Search for the cell housing the specified text and yield its [x, y] center coordinate. 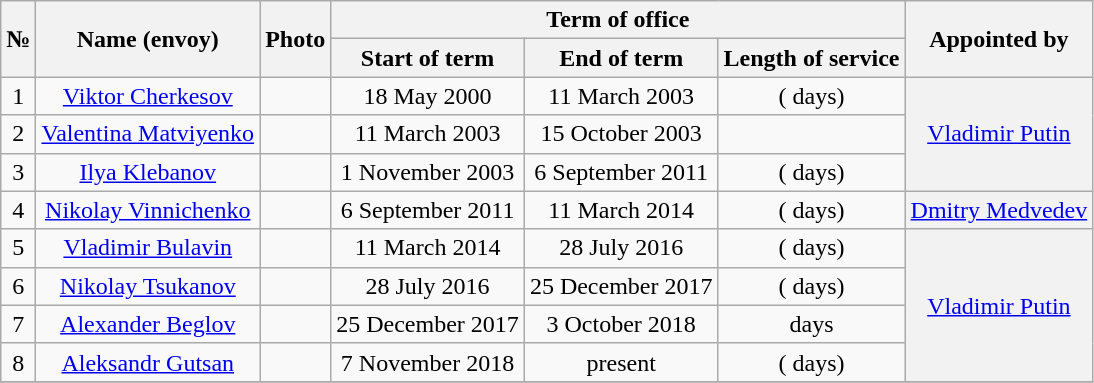
Name (envoy) [148, 39]
2 [18, 134]
6 [18, 286]
№ [18, 39]
15 October 2003 [621, 134]
Valentina Matviyenko [148, 134]
Start of term [428, 58]
1 November 2003 [428, 172]
7 November 2018 [428, 362]
Vladimir Bulavin [148, 248]
5 [18, 248]
End of term [621, 58]
Ilya Klebanov [148, 172]
Appointed by [999, 39]
days [812, 324]
Length of service [812, 58]
18 May 2000 [428, 96]
Alexander Beglov [148, 324]
3 [18, 172]
4 [18, 210]
7 [18, 324]
Nikolay Tsukanov [148, 286]
Dmitry Medvedev [999, 210]
Aleksandr Gutsan [148, 362]
Term of office [618, 20]
1 [18, 96]
8 [18, 362]
present [621, 362]
Photo [296, 39]
Nikolay Vinnichenko [148, 210]
Viktor Cherkesov [148, 96]
3 October 2018 [621, 324]
